Return the [x, y] coordinate for the center point of the cell that contains the specified text.  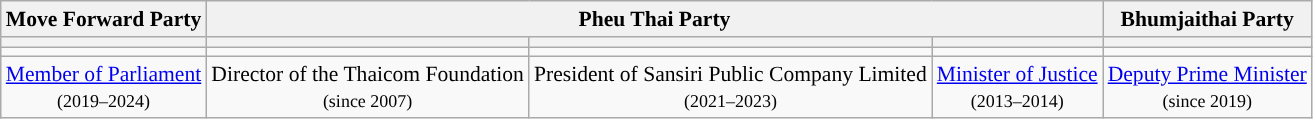
Bhumjaithai Party [1208, 19]
Move Forward Party [104, 19]
Member of Parliament (2019–2024) [104, 88]
Minister of Justice (2013–2014) [1018, 88]
President of Sansiri Public Company Limited (2021–2023) [730, 88]
Pheu Thai Party [654, 19]
Director of the Thaicom Foundation(since 2007) [368, 88]
Deputy Prime Minister(since 2019) [1208, 88]
